Provide the [x, y] coordinate of the cell's center where the given text is located.  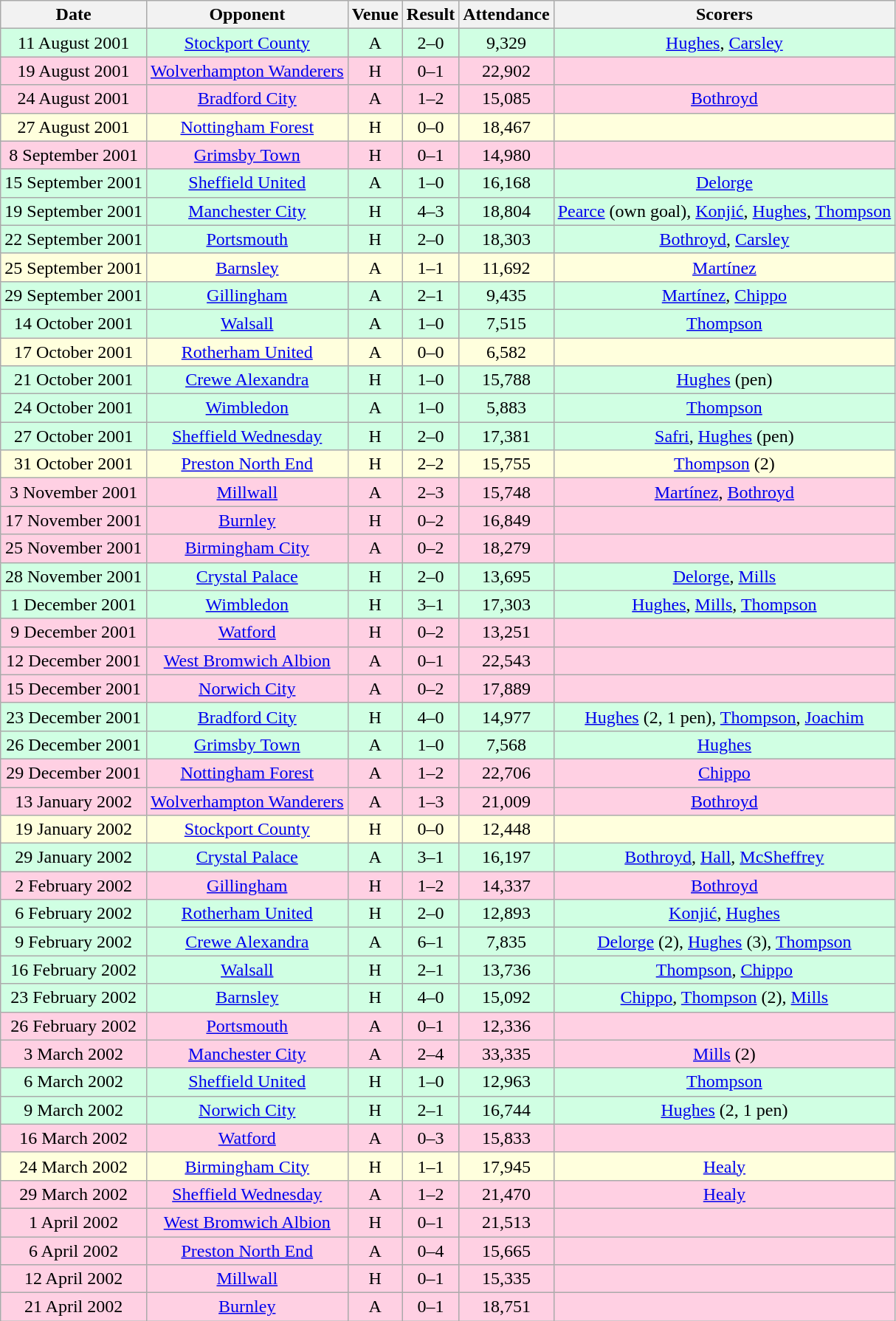
Thompson (2) [725, 464]
12,963 [506, 1082]
0–3 [430, 1138]
29 December 2001 [74, 773]
21 April 2002 [74, 1307]
11,692 [506, 267]
Thompson, Chippo [725, 970]
Konjić, Hughes [725, 914]
28 November 2001 [74, 576]
12,336 [506, 1026]
21,470 [506, 1194]
18,804 [506, 211]
16,849 [506, 520]
6 February 2002 [74, 914]
7,835 [506, 942]
15,788 [506, 380]
19 September 2001 [74, 211]
Chippo, Thompson (2), Mills [725, 998]
29 January 2002 [74, 858]
Date [74, 15]
11 August 2001 [74, 43]
24 August 2001 [74, 99]
9,329 [506, 43]
16,197 [506, 858]
4–3 [430, 211]
Martínez, Bothroyd [725, 492]
12,893 [506, 914]
15,335 [506, 1279]
9 December 2001 [74, 632]
26 December 2001 [74, 745]
21 October 2001 [74, 380]
19 January 2002 [74, 829]
7,568 [506, 745]
21,513 [506, 1222]
33,335 [506, 1054]
17,945 [506, 1166]
13,736 [506, 970]
2–3 [430, 492]
2–2 [430, 464]
17,303 [506, 604]
15,085 [506, 99]
Hughes (pen) [725, 380]
15,092 [506, 998]
Bothroyd, Hall, McSheffrey [725, 858]
1 December 2001 [74, 604]
16 March 2002 [74, 1138]
12 April 2002 [74, 1279]
18,303 [506, 239]
16,168 [506, 183]
Safri, Hughes (pen) [725, 436]
6 April 2002 [74, 1251]
5,883 [506, 408]
14,977 [506, 717]
12 December 2001 [74, 660]
25 September 2001 [74, 267]
22 September 2001 [74, 239]
Opponent [247, 15]
29 March 2002 [74, 1194]
17,889 [506, 689]
Result [430, 15]
0–4 [430, 1251]
31 October 2001 [74, 464]
17 October 2001 [74, 352]
27 August 2001 [74, 127]
6–1 [430, 942]
3 November 2001 [74, 492]
9 February 2002 [74, 942]
15 December 2001 [74, 689]
1 April 2002 [74, 1222]
Delorge [725, 183]
Pearce (own goal), Konjić, Hughes, Thompson [725, 211]
14,980 [506, 155]
18,751 [506, 1307]
18,279 [506, 548]
Martínez [725, 267]
29 September 2001 [74, 295]
22,902 [506, 71]
19 August 2001 [74, 71]
Mills (2) [725, 1054]
17,381 [506, 436]
Hughes (2, 1 pen), Thompson, Joachim [725, 717]
Delorge, Mills [725, 576]
2–4 [430, 1054]
16 February 2002 [74, 970]
Attendance [506, 15]
22,543 [506, 660]
23 December 2001 [74, 717]
Venue [375, 15]
12,448 [506, 829]
3 March 2002 [74, 1054]
Hughes (2, 1 pen) [725, 1110]
Chippo [725, 773]
21,009 [506, 801]
13,695 [506, 576]
15,833 [506, 1138]
6 March 2002 [74, 1082]
17 November 2001 [74, 520]
26 February 2002 [74, 1026]
16,744 [506, 1110]
8 September 2001 [74, 155]
6,582 [506, 352]
Hughes [725, 745]
9,435 [506, 295]
1–3 [430, 801]
22,706 [506, 773]
Delorge (2), Hughes (3), Thompson [725, 942]
15 September 2001 [74, 183]
Bothroyd, Carsley [725, 239]
13,251 [506, 632]
25 November 2001 [74, 548]
24 March 2002 [74, 1166]
18,467 [506, 127]
Hughes, Mills, Thompson [725, 604]
9 March 2002 [74, 1110]
15,755 [506, 464]
27 October 2001 [74, 436]
14 October 2001 [74, 323]
15,748 [506, 492]
23 February 2002 [74, 998]
7,515 [506, 323]
Hughes, Carsley [725, 43]
14,337 [506, 886]
13 January 2002 [74, 801]
24 October 2001 [74, 408]
2 February 2002 [74, 886]
Martínez, Chippo [725, 295]
15,665 [506, 1251]
Scorers [725, 15]
